Detect which cell encompasses the target text, then output its [x, y] center coordinate. 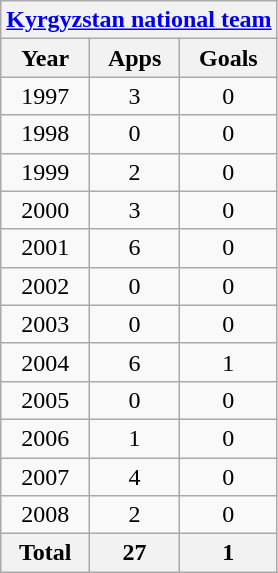
2002 [46, 286]
2008 [46, 515]
Kyrgyzstan national team [139, 20]
2005 [46, 400]
27 [135, 553]
2004 [46, 362]
1998 [46, 134]
2001 [46, 248]
Goals [229, 58]
2006 [46, 438]
4 [135, 477]
2007 [46, 477]
2003 [46, 324]
2000 [46, 210]
Apps [135, 58]
Year [46, 58]
Total [46, 553]
1999 [46, 172]
1997 [46, 96]
